Return (x, y) of the center of cell containing provided text 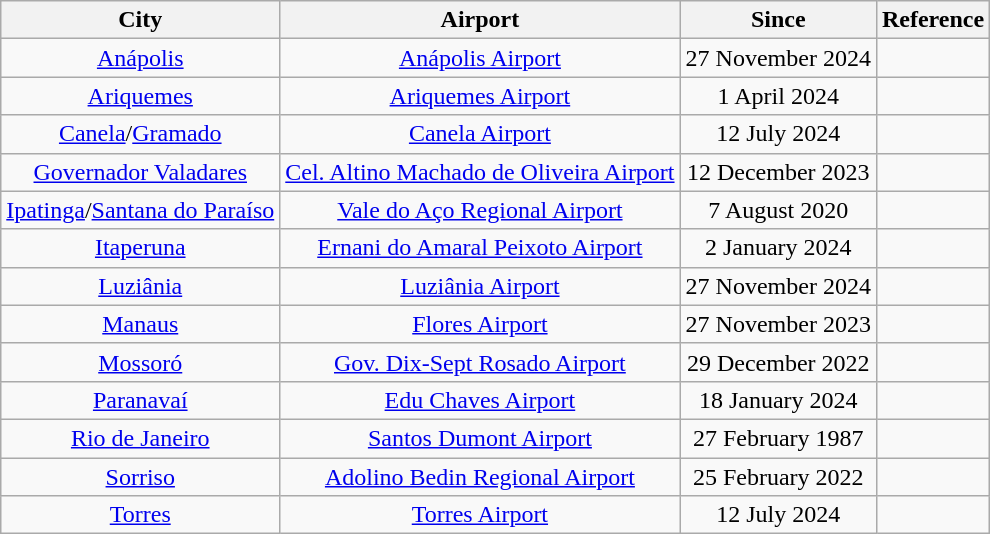
Vale do Aço Regional Airport (480, 210)
Paranavaí (140, 400)
Anápolis (140, 58)
Ariquemes Airport (480, 96)
Sorriso (140, 477)
Cel. Altino Machado de Oliveira Airport (480, 172)
7 August 2020 (778, 210)
Santos Dumont Airport (480, 438)
Since (778, 20)
City (140, 20)
Torres (140, 515)
Mossoró (140, 362)
Rio de Janeiro (140, 438)
Reference (932, 20)
29 December 2022 (778, 362)
27 February 1987 (778, 438)
Torres Airport (480, 515)
Luziânia (140, 286)
2 January 2024 (778, 248)
Ariquemes (140, 96)
Canela/Gramado (140, 134)
Anápolis Airport (480, 58)
Itaperuna (140, 248)
Airport (480, 20)
18 January 2024 (778, 400)
Adolino Bedin Regional Airport (480, 477)
Flores Airport (480, 324)
Luziânia Airport (480, 286)
Canela Airport (480, 134)
Governador Valadares (140, 172)
Ipatinga/Santana do Paraíso (140, 210)
Gov. Dix-Sept Rosado Airport (480, 362)
Edu Chaves Airport (480, 400)
12 December 2023 (778, 172)
25 February 2022 (778, 477)
Ernani do Amaral Peixoto Airport (480, 248)
Manaus (140, 324)
27 November 2023 (778, 324)
1 April 2024 (778, 96)
